Provide the [X, Y] coordinate of the cell's center where the given text is located.  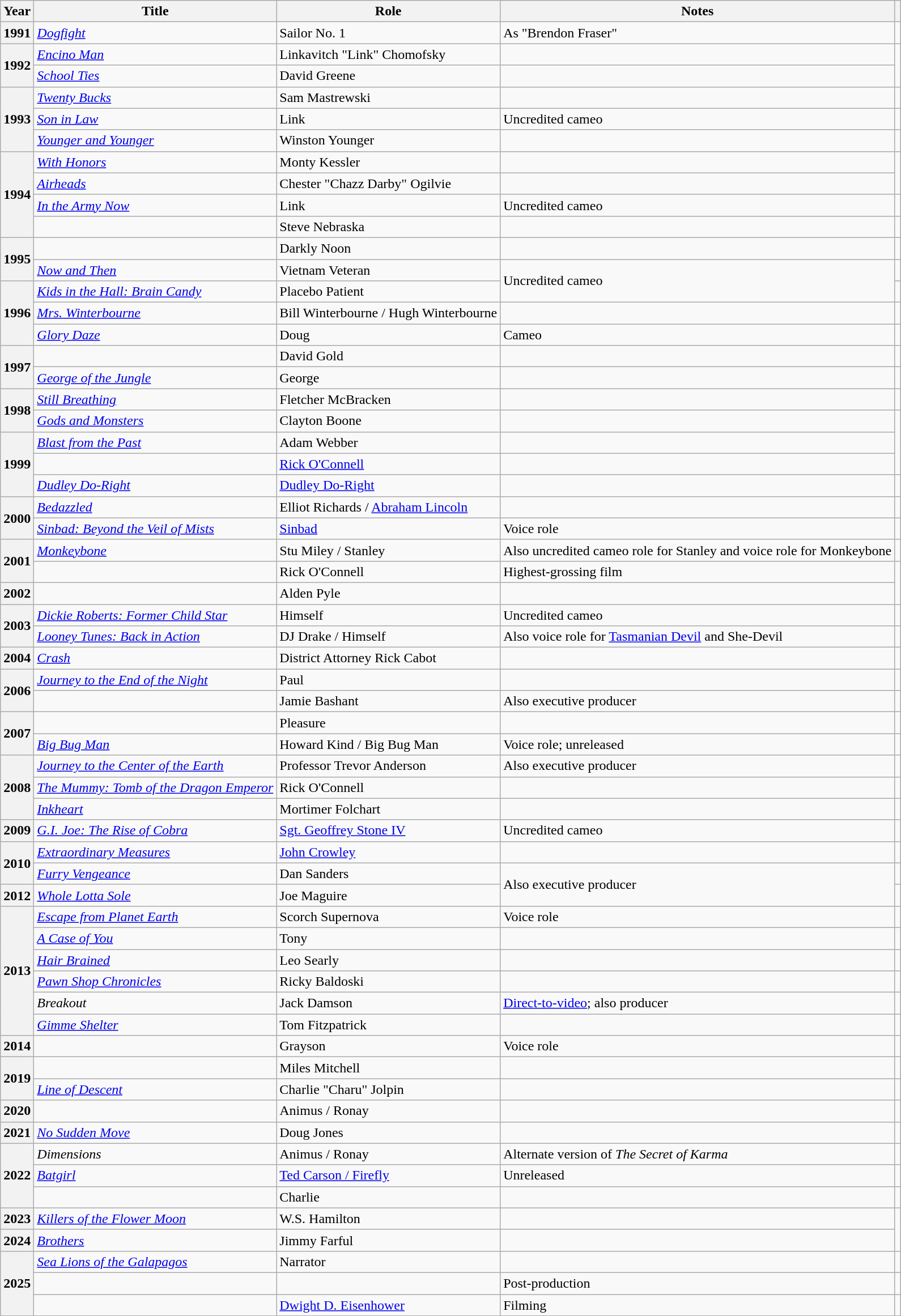
Professor Trevor Anderson [389, 766]
Howard Kind / Big Bug Man [389, 744]
Journey to the End of the Night [155, 680]
Inkheart [155, 809]
Charlie [389, 1197]
Role [389, 11]
Hair Brained [155, 960]
Escape from Planet Earth [155, 917]
Scorch Supernova [389, 917]
Younger and Younger [155, 140]
John Crowley [389, 852]
Darkly Noon [389, 248]
George of the Jungle [155, 378]
Alden Pyle [389, 593]
Still Breathing [155, 399]
2007 [17, 734]
2012 [17, 895]
Himself [389, 615]
Stu Miley / Stanley [389, 550]
Placebo Patient [389, 292]
1997 [17, 367]
2022 [17, 1176]
DJ Drake / Himself [389, 637]
Ricky Baldoski [389, 982]
1996 [17, 313]
Voice role; unreleased [698, 744]
A Case of You [155, 938]
Dogfight [155, 33]
Airheads [155, 184]
G.I. Joe: The Rise of Cobra [155, 831]
Batgirl [155, 1176]
Looney Tunes: Back in Action [155, 637]
Son in Law [155, 119]
Monkeybone [155, 550]
Line of Descent [155, 1089]
Grayson [389, 1046]
Joe Maguire [389, 895]
Now and Then [155, 270]
Sailor No. 1 [389, 33]
Post-production [698, 1283]
Adam Webber [389, 442]
Sam Mastrewski [389, 97]
2002 [17, 593]
School Ties [155, 76]
Linkavitch "Link" Chomofsky [389, 54]
Mrs. Winterbourne [155, 313]
Tony [389, 938]
1994 [17, 194]
Narrator [389, 1262]
2019 [17, 1079]
2023 [17, 1219]
No Sudden Move [155, 1132]
1992 [17, 65]
Monty Kessler [389, 162]
Chester "Chazz Darby" Ogilvie [389, 184]
Tom Fitzpatrick [389, 1025]
Pleasure [389, 723]
Title [155, 11]
Extraordinary Measures [155, 852]
2024 [17, 1240]
With Honors [155, 162]
Steve Nebraska [389, 227]
Miles Mitchell [389, 1068]
Direct-to-video; also producer [698, 1003]
2013 [17, 970]
1995 [17, 259]
Sea Lions of the Galapagos [155, 1262]
Notes [698, 11]
Sgt. Geoffrey Stone IV [389, 831]
Twenty Bucks [155, 97]
Gimme Shelter [155, 1025]
Unreleased [698, 1176]
Doug [389, 335]
Winston Younger [389, 140]
District Attorney Rick Cabot [389, 658]
Highest-grossing film [698, 572]
2014 [17, 1046]
Fletcher McBracken [389, 399]
1998 [17, 410]
Dimensions [155, 1154]
Bill Winterbourne / Hugh Winterbourne [389, 313]
Sinbad: Beyond the Veil of Mists [155, 529]
Also voice role for Tasmanian Devil and She-Devil [698, 637]
Leo Searly [389, 960]
W.S. Hamilton [389, 1219]
2020 [17, 1111]
Furry Vengeance [155, 874]
Charlie "Charu" Jolpin [389, 1089]
Also uncredited cameo role for Stanley and voice role for Monkeybone [698, 550]
Glory Daze [155, 335]
Jack Damson [389, 1003]
Gods and Monsters [155, 421]
2009 [17, 831]
David Gold [389, 356]
The Mummy: Tomb of the Dragon Emperor [155, 787]
Year [17, 11]
Mortimer Folchart [389, 809]
2006 [17, 691]
1991 [17, 33]
Pawn Shop Chronicles [155, 982]
Big Bug Man [155, 744]
Jamie Bashant [389, 701]
2000 [17, 518]
David Greene [389, 76]
2004 [17, 658]
2001 [17, 561]
Dwight D. Eisenhower [389, 1305]
Clayton Boone [389, 421]
2003 [17, 625]
Bedazzled [155, 507]
Sinbad [389, 529]
Cameo [698, 335]
As "Brendon Fraser" [698, 33]
Doug Jones [389, 1132]
Kids in the Hall: Brain Candy [155, 292]
Alternate version of The Secret of Karma [698, 1154]
1993 [17, 119]
1999 [17, 464]
In the Army Now [155, 205]
Breakout [155, 1003]
Dickie Roberts: Former Child Star [155, 615]
Elliot Richards / Abraham Lincoln [389, 507]
2008 [17, 787]
George [389, 378]
Jimmy Farful [389, 1240]
Encino Man [155, 54]
2010 [17, 863]
Filming [698, 1305]
2025 [17, 1283]
Paul [389, 680]
Ted Carson / Firefly [389, 1176]
2021 [17, 1132]
Brothers [155, 1240]
Vietnam Veteran [389, 270]
Journey to the Center of the Earth [155, 766]
Dan Sanders [389, 874]
Whole Lotta Sole [155, 895]
Crash [155, 658]
Blast from the Past [155, 442]
Killers of the Flower Moon [155, 1219]
